Output the [x, y] coordinate of the center of the cell containing the given text.  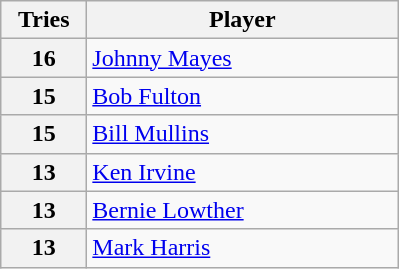
Player [242, 20]
Bill Mullins [242, 134]
Bob Fulton [242, 96]
Johnny Mayes [242, 58]
Ken Irvine [242, 172]
Mark Harris [242, 248]
Bernie Lowther [242, 210]
Tries [44, 20]
16 [44, 58]
